For the text-containing cell, return its midpoint in [x, y] coordinate format. 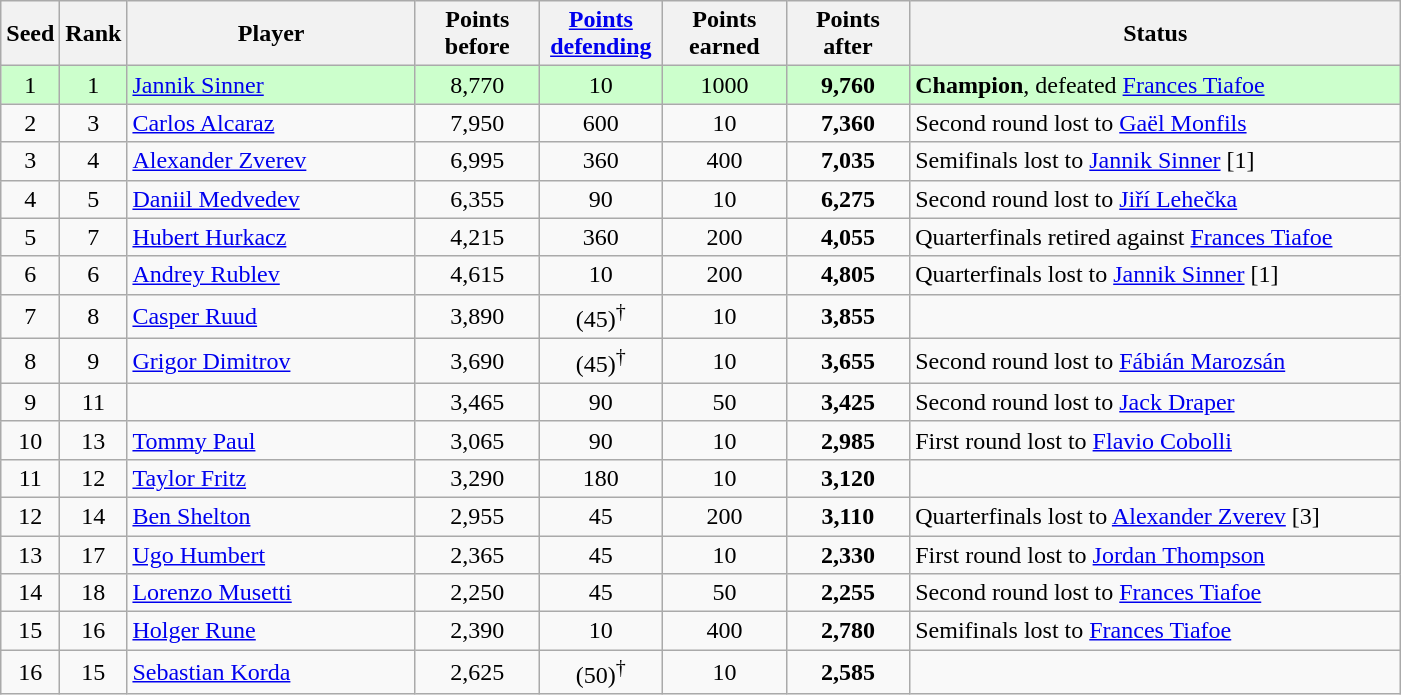
17 [94, 555]
Seed [30, 34]
Second round lost to Gaël Monfils [1156, 123]
2,250 [477, 593]
18 [94, 593]
Sebastian Korda [272, 672]
4,215 [477, 237]
2,955 [477, 516]
600 [601, 123]
4,805 [848, 275]
Status [1156, 34]
3,425 [848, 402]
7,950 [477, 123]
3,120 [848, 478]
6,275 [848, 199]
Quarterfinals lost to Alexander Zverev [3] [1156, 516]
2,780 [848, 631]
3,465 [477, 402]
3,890 [477, 316]
2,625 [477, 672]
Points after [848, 34]
Daniil Medvedev [272, 199]
First round lost to Jordan Thompson [1156, 555]
2,390 [477, 631]
Taylor Fritz [272, 478]
Semifinals lost to Jannik Sinner [1] [1156, 161]
Alexander Zverev [272, 161]
3,110 [848, 516]
Second round lost to Jack Draper [1156, 402]
Champion, defeated Frances Tiafoe [1156, 85]
Grigor Dimitrov [272, 362]
7,035 [848, 161]
Tommy Paul [272, 440]
Jannik Sinner [272, 85]
4,055 [848, 237]
Hubert Hurkacz [272, 237]
3,290 [477, 478]
Ben Shelton [272, 516]
2,365 [477, 555]
Points earned [725, 34]
Points before [477, 34]
2,985 [848, 440]
6,355 [477, 199]
Quarterfinals lost to Jannik Sinner [1] [1156, 275]
8,770 [477, 85]
First round lost to Flavio Cobolli [1156, 440]
180 [601, 478]
7,360 [848, 123]
6,995 [477, 161]
Andrey Rublev [272, 275]
3,655 [848, 362]
Holger Rune [272, 631]
2 [30, 123]
(50)† [601, 672]
Points defending [601, 34]
3,690 [477, 362]
Second round lost to Frances Tiafoe [1156, 593]
Lorenzo Musetti [272, 593]
2,330 [848, 555]
Casper Ruud [272, 316]
Carlos Alcaraz [272, 123]
4,615 [477, 275]
Semifinals lost to Frances Tiafoe [1156, 631]
Rank [94, 34]
3,065 [477, 440]
Quarterfinals retired against Frances Tiafoe [1156, 237]
3,855 [848, 316]
Second round lost to Jiří Lehečka [1156, 199]
2,255 [848, 593]
2,585 [848, 672]
Player [272, 34]
Ugo Humbert [272, 555]
9,760 [848, 85]
1000 [725, 85]
Second round lost to Fábián Marozsán [1156, 362]
